From the cell containing the given text, extract its center point as [x, y] coordinate. 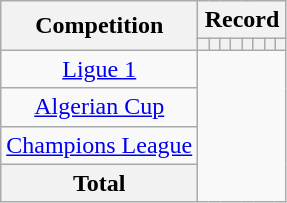
Total [100, 183]
Record [242, 20]
Competition [100, 26]
Algerian Cup [100, 107]
Champions League [100, 145]
Ligue 1 [100, 69]
